Return [X, Y] of the center of cell containing provided text 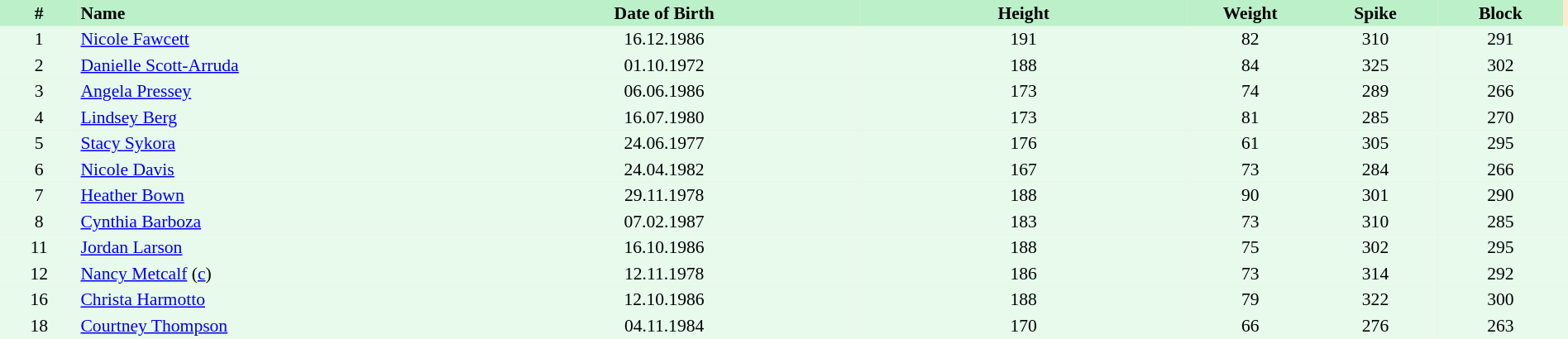
79 [1250, 299]
# [39, 13]
Height [1024, 13]
16.07.1980 [664, 117]
325 [1374, 65]
84 [1250, 65]
Spike [1374, 13]
16 [39, 299]
66 [1250, 326]
Heather Bown [273, 195]
186 [1024, 274]
Weight [1250, 13]
290 [1500, 195]
12.11.1978 [664, 274]
04.11.1984 [664, 326]
Block [1500, 13]
82 [1250, 40]
2 [39, 65]
18 [39, 326]
276 [1374, 326]
183 [1024, 222]
Danielle Scott-Arruda [273, 65]
81 [1250, 117]
29.11.1978 [664, 195]
16.10.1986 [664, 248]
Date of Birth [664, 13]
289 [1374, 91]
Stacy Sykora [273, 144]
74 [1250, 91]
Name [273, 13]
Nicole Fawcett [273, 40]
191 [1024, 40]
16.12.1986 [664, 40]
8 [39, 222]
Lindsey Berg [273, 117]
12.10.1986 [664, 299]
170 [1024, 326]
305 [1374, 144]
75 [1250, 248]
263 [1500, 326]
01.10.1972 [664, 65]
24.06.1977 [664, 144]
7 [39, 195]
291 [1500, 40]
5 [39, 144]
11 [39, 248]
284 [1374, 169]
24.04.1982 [664, 169]
322 [1374, 299]
06.06.1986 [664, 91]
Angela Pressey [273, 91]
300 [1500, 299]
3 [39, 91]
61 [1250, 144]
Nicole Davis [273, 169]
Jordan Larson [273, 248]
270 [1500, 117]
Cynthia Barboza [273, 222]
4 [39, 117]
176 [1024, 144]
Nancy Metcalf (c) [273, 274]
12 [39, 274]
90 [1250, 195]
292 [1500, 274]
07.02.1987 [664, 222]
Christa Harmotto [273, 299]
301 [1374, 195]
6 [39, 169]
314 [1374, 274]
1 [39, 40]
167 [1024, 169]
Courtney Thompson [273, 326]
